Pinpoint the cell where the given text exists, returning its [x, y] midpoint coordinate. 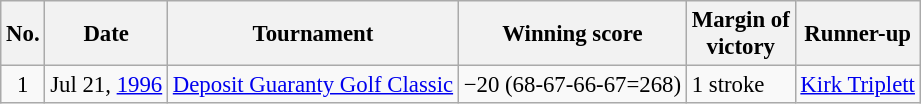
Deposit Guaranty Golf Classic [314, 85]
Kirk Triplett [858, 85]
Date [106, 34]
−20 (68-67-66-67=268) [572, 85]
1 [23, 85]
Jul 21, 1996 [106, 85]
Tournament [314, 34]
Runner-up [858, 34]
1 stroke [740, 85]
Margin ofvictory [740, 34]
Winning score [572, 34]
No. [23, 34]
